Locate the cell with the specified text and output its [x, y] center coordinate. 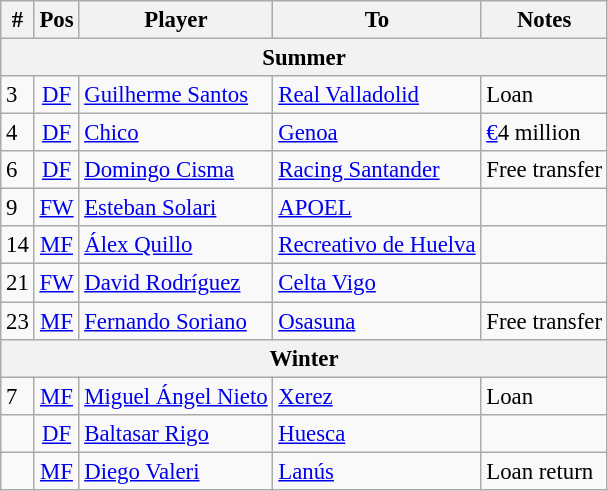
Genoa [377, 133]
Domingo Cisma [176, 170]
9 [18, 208]
€4 million [544, 133]
Chico [176, 133]
Racing Santander [377, 170]
Huesca [377, 433]
21 [18, 283]
To [377, 20]
Real Valladolid [377, 95]
6 [18, 170]
Celta Vigo [377, 283]
Xerez [377, 396]
Miguel Ángel Nieto [176, 396]
Loan return [544, 471]
7 [18, 396]
Recreativo de Huelva [377, 245]
Baltasar Rigo [176, 433]
Fernando Soriano [176, 321]
David Rodríguez [176, 283]
Osasuna [377, 321]
Winter [304, 358]
Álex Quillo [176, 245]
APOEL [377, 208]
Player [176, 20]
Pos [56, 20]
23 [18, 321]
Lanús [377, 471]
# [18, 20]
Diego Valeri [176, 471]
4 [18, 133]
Notes [544, 20]
Guilherme Santos [176, 95]
Esteban Solari [176, 208]
14 [18, 245]
3 [18, 95]
Summer [304, 58]
